Identify which cell holds the provided text, then report its (x, y) central coordinate. 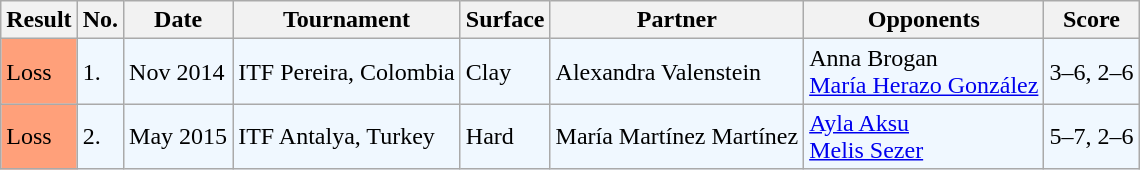
May 2015 (178, 136)
Alexandra Valenstein (677, 72)
1. (100, 72)
No. (100, 20)
Result (39, 20)
María Martínez Martínez (677, 136)
5–7, 2–6 (1092, 136)
Clay (505, 72)
3–6, 2–6 (1092, 72)
ITF Pereira, Colombia (347, 72)
Anna Brogan María Herazo González (924, 72)
Opponents (924, 20)
Date (178, 20)
2. (100, 136)
Tournament (347, 20)
Ayla Aksu Melis Sezer (924, 136)
Surface (505, 20)
Hard (505, 136)
Score (1092, 20)
ITF Antalya, Turkey (347, 136)
Nov 2014 (178, 72)
Partner (677, 20)
